Extract the [x, y] coordinate from the center of the cell holding the provided text.  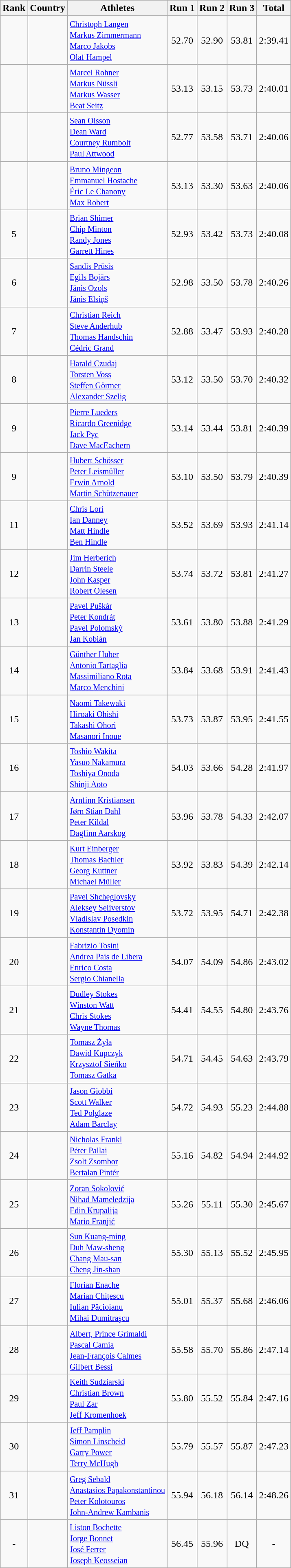
21 [14, 1010]
53.44 [212, 428]
Christian Reich Steve Anderhub Thomas Handschin Cédric Grand [117, 331]
2:43.76 [274, 1010]
52.93 [182, 234]
53.52 [182, 525]
53.84 [182, 671]
Albert, Prince Grimaldi Pascal Camia Jean-François Calmes Gilbert Bessi [117, 1350]
29 [14, 1398]
53.87 [212, 719]
53.61 [182, 622]
30 [14, 1447]
2:41.43 [274, 671]
19 [14, 913]
53.74 [182, 574]
Sean Olsson Dean Ward Courtney Rumbolt Paul Attwood [117, 137]
54.03 [182, 768]
2:45.67 [274, 1204]
53.83 [212, 864]
2:41.27 [274, 574]
2:41.55 [274, 719]
56.14 [242, 1495]
53.91 [242, 671]
Run 2 [212, 8]
18 [14, 864]
52.98 [182, 283]
Sun Kuang-ming Duh Maw-sheng Chang Mau-san Cheng Jin-shan [117, 1252]
55.58 [182, 1350]
Run 1 [182, 8]
Fabrizio Tosini Andrea Pais de Libera Enrico Costa Sergio Chianella [117, 961]
2:40.01 [274, 89]
2:40.08 [274, 234]
55.01 [182, 1301]
55.79 [182, 1447]
54.72 [182, 1107]
53.14 [182, 428]
Keith Sudziarski Christian Brown Paul Zar Jeff Kromenhoek [117, 1398]
Chris Lori Ian Danney Matt Hindle Ben Hindle [117, 525]
2:45.95 [274, 1252]
55.13 [212, 1252]
17 [14, 816]
54.86 [242, 961]
2:40.28 [274, 331]
53.63 [242, 186]
2:41.97 [274, 768]
11 [14, 525]
Nicholas Frankl Péter Pallai Zsolt Zsombor Bertalan Pintér [117, 1155]
2:47.16 [274, 1398]
56.18 [212, 1495]
Günther Huber Antonio Tartaglia Massimiliano Rota Marco Menchini [117, 671]
24 [14, 1155]
56.45 [182, 1544]
Brian Shimer Chip Minton Randy Jones Garrett Hines [117, 234]
54.41 [182, 1010]
53.69 [212, 525]
54.80 [242, 1010]
54.94 [242, 1155]
53.30 [212, 186]
Pierre Lueders Ricardo Greenidge Jack Pyc Dave MacEachern [117, 428]
55.11 [212, 1204]
Country [48, 8]
54.93 [212, 1107]
2:43.02 [274, 961]
53.70 [242, 380]
Total [274, 8]
53.66 [212, 768]
2:42.38 [274, 913]
6 [14, 283]
15 [14, 719]
54.28 [242, 768]
53.58 [212, 137]
2:39.41 [274, 40]
Greg Sebald Anastasios Papakonstantinou Peter Kolotouros John-Andrew Kambanis [117, 1495]
54.09 [212, 961]
55.16 [182, 1155]
52.90 [212, 40]
Dudley Stokes Winston Watt Chris Stokes Wayne Thomas [117, 1010]
53.92 [182, 864]
54.45 [212, 1058]
Jim Herberich Darrin Steele John Kasper Robert Olesen [117, 574]
2:47.14 [274, 1350]
13 [14, 622]
Christoph Langen Markus Zimmermann Marco Jakobs Olaf Hampel [117, 40]
53.42 [212, 234]
53.15 [212, 89]
Sandis Prūsis Egils Bojārs Jānis Ozols Jānis Elsiņš [117, 283]
Harald Czudaj Torsten Voss Steffen Görmer Alexander Szelig [117, 380]
55.37 [212, 1301]
5 [14, 234]
2:41.14 [274, 525]
Naomi Takewaki Hiroaki Ohishi Takashi Ohori Masanori Inoue [117, 719]
Run 3 [242, 8]
2:48.26 [274, 1495]
Toshio Wakita Yasuo Nakamura Toshiya Onoda Shinji Aoto [117, 768]
Bruno Mingeon Emmanuel Hostache Éric Le Chanony Max Robert [117, 186]
26 [14, 1252]
52.70 [182, 40]
55.23 [242, 1107]
2:44.88 [274, 1107]
2:47.23 [274, 1447]
Zoran Sokolović Nihad Mameledzija Edin Krupalija Mario Franjić [117, 1204]
2:44.92 [274, 1155]
7 [14, 331]
53.12 [182, 380]
53.79 [242, 477]
54.07 [182, 961]
Marcel Rohner Markus Nüssli Markus Wasser Beat Seitz [117, 89]
Pavel Puškár Peter Kondrát Pavel Polomský Jan Kobián [117, 622]
55.96 [212, 1544]
Jason Giobbi Scott Walker Ted Polglaze Adam Barclay [117, 1107]
53.47 [212, 331]
Arnfinn Kristiansen Jørn Stian Dahl Peter Kildal Dagfinn Aarskog [117, 816]
54.33 [242, 816]
DQ [242, 1544]
Jeff Pamplin Simon Linscheid Garry Power Terry McHugh [117, 1447]
54.55 [212, 1010]
53.71 [242, 137]
Rank [14, 8]
2:46.06 [274, 1301]
55.70 [212, 1350]
27 [14, 1301]
12 [14, 574]
52.88 [182, 331]
55.84 [242, 1398]
54.39 [242, 864]
53.68 [212, 671]
Tomasz Żyła Dawid Kupczyk Krzysztof Sieńko Tomasz Gatka [117, 1058]
20 [14, 961]
Pavel Shcheglovsky Aleksey Seliverstov Vladislav Posedkin Konstantin Dyomin [117, 913]
55.68 [242, 1301]
53.10 [182, 477]
2:42.14 [274, 864]
2:43.79 [274, 1058]
55.80 [182, 1398]
54.82 [212, 1155]
25 [14, 1204]
55.86 [242, 1350]
55.94 [182, 1495]
53.88 [242, 622]
14 [14, 671]
Kurt Einberger Thomas Bachler Georg Kuttner Michael Müller [117, 864]
55.87 [242, 1447]
8 [14, 380]
55.57 [212, 1447]
16 [14, 768]
22 [14, 1058]
Hubert Schösser Peter Leismüller Erwin Arnold Martin Schützenauer [117, 477]
53.80 [212, 622]
23 [14, 1107]
53.96 [182, 816]
2:40.26 [274, 283]
Liston Bochette Jorge Bonnet José Ferrer Joseph Keosseian [117, 1544]
2:41.29 [274, 622]
55.26 [182, 1204]
31 [14, 1495]
Athletes [117, 8]
2:40.32 [274, 380]
28 [14, 1350]
2:42.07 [274, 816]
54.63 [242, 1058]
52.77 [182, 137]
Florian Enache Marian Chițescu Iulian Păcioianu Mihai Dumitraşcu [117, 1301]
